Return the [X, Y] coordinate for the center point of the cell that contains the specified text.  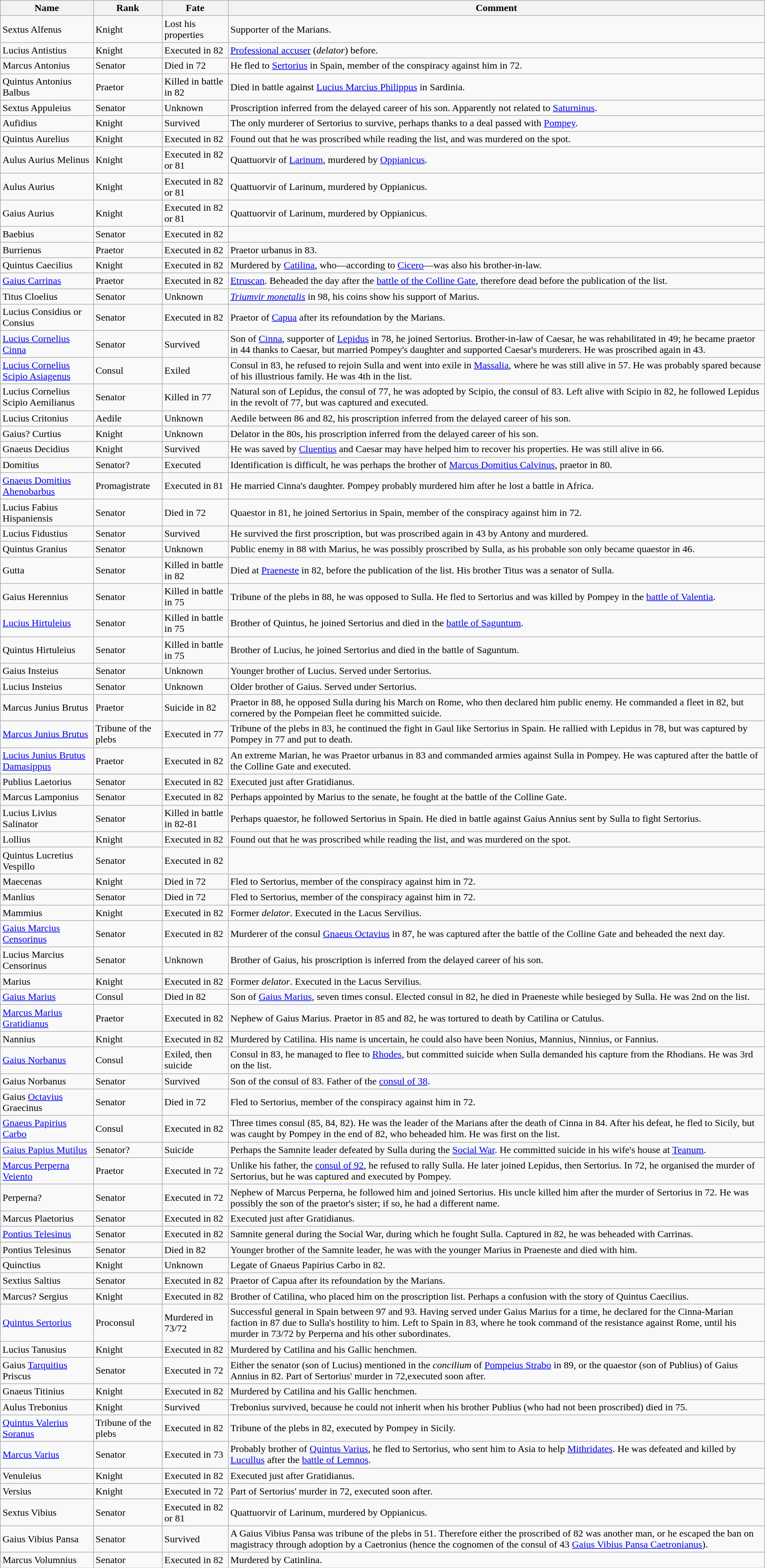
Perhaps quaestor, he followed Sertorius in Spain. He died in battle against Gaius Annius sent by Sulla to fight Sertorius. [496, 819]
Proconsul [127, 1323]
Son of Gaius Marius, seven times consul. Elected consul in 82, he died in Praeneste while besieged by Sulla. He was 2nd on the list. [496, 997]
Murdered by Catilina, who—according to Cicero—was also his brother-in-law. [496, 265]
Lucius Cornelius Cinna [47, 344]
Quintus Lucretius Vespillo [47, 860]
Died at Praeneste in 82, before the publication of the list. His brother Titus was a senator of Sulla. [496, 570]
Mammius [47, 913]
Executed in 73 [195, 1455]
Gaius Tarquitius Priscus [47, 1371]
Legate of Gnaeus Papirius Carbo in 82. [496, 1265]
Gaius Octavius Graecinus [47, 1102]
Son of the consul of 83. Father of the consul of 38. [496, 1081]
Died in battle against Lucius Marcius Philippus in Sardinia. [496, 87]
Versius [47, 1491]
Comment [496, 8]
Manlius [47, 897]
Quintus Granius [47, 549]
Marcus Perperna Veiento [47, 1171]
Lucius Fabius Hispaniensis [47, 512]
Identification is difficult, he was perhaps the brother of Marcus Domitius Calvinus, praetor in 80. [496, 465]
Etruscan. Beheaded the day after the battle of the Colline Gate, therefore dead before the publication of the list. [496, 281]
Gnaeus Titinius [47, 1392]
Professional accuser (delator) before. [496, 50]
Gaius Marius [47, 997]
Exiled, then suicide [195, 1060]
Triumvir monetalis in 98, his coins show his support of Marius. [496, 297]
Brother of Gaius, his proscription is inferred from the delayed career of his son. [496, 961]
Marcus Marius Gratidianus [47, 1018]
Nephew of Gaius Marius. Praetor in 85 and 82, he was tortured to death by Catilina or Catulus. [496, 1018]
Perhaps appointed by Marius to the senate, he fought at the battle of the Colline Gate. [496, 797]
Lucius Considius or Consius [47, 318]
Younger brother of Lucius. Served under Sertorius. [496, 671]
Consul in 83, he managed to flee to Rhodes, but committed suicide when Sulla demanded his capture from the Rhodians. He was 3rd on the list. [496, 1060]
Brother of Catilina, who placed him on the proscription list. Perhaps a confusion with the story of Quintus Caecilius. [496, 1296]
Killed in 77 [195, 397]
Samnite general during the Social War, during which he fought Sulla. Captured in 82, he was beheaded with Carrinas. [496, 1234]
Lucius Fidustius [47, 533]
Marius [47, 981]
Supporter of the Marians. [496, 29]
He married Cinna's daughter. Pompey probably murdered him after he lost a battle in Africa. [496, 486]
Gutta [47, 570]
Gnaeus Domitius Ahenobarbus [47, 486]
Perhaps the Samnite leader defeated by Sulla during the Social War. He committed suicide in his wife's house at Teanum. [496, 1150]
He survived the first proscription, but was proscribed again in 43 by Antony and murdered. [496, 533]
Aufidius [47, 123]
Gaius Marcius Censorinus [47, 934]
Killed in battle in 82-81 [195, 819]
Brother of Lucius, he joined Sertorius and died in the battle of Saguntum. [496, 650]
Quintus Hirtuleius [47, 650]
Publius Laetorius [47, 782]
Gaius Herennius [47, 597]
Aulus Aurius [47, 186]
Executed in 81 [195, 486]
Aedile [127, 418]
Lucius Cornelius Scipio Asiagenus [47, 371]
Praetor urbanus in 83. [496, 250]
Marcus Antonius [47, 66]
Gaius? Curtius [47, 434]
Lucius Cornelius Scipio Aemilianus [47, 397]
Quinctius [47, 1265]
Rank [127, 8]
Executed in 77 [195, 734]
Lollius [47, 839]
Executed [195, 465]
Quintus Caecilius [47, 265]
Older brother of Gaius. Served under Sertorius. [496, 687]
Promagistrate [127, 486]
Lucius Hirtuleius [47, 623]
Aulus Aurius Melinus [47, 160]
Tribune of the plebs in 82, executed by Pompey in Sicily. [496, 1428]
Marcus Plaetorius [47, 1218]
Lucius Livius Salinator [47, 819]
Quintus Valerius Soranus [47, 1428]
Sextus Appuleius [47, 108]
Perperna? [47, 1198]
The only murderer of Sertorius to survive, perhaps thanks to a deal passed with Pompey. [496, 123]
Gaius Papius Mutilus [47, 1150]
Burrienus [47, 250]
Proscription inferred from the delayed career of his son. Apparently not related to Saturninus. [496, 108]
Aedile between 86 and 82, his proscription inferred from the delayed career of his son. [496, 418]
Baebius [47, 234]
Quaestor in 81, he joined Sertorius in Spain, member of the conspiracy against him in 72. [496, 512]
Suicide in 82 [195, 707]
Aulus Trebonius [47, 1407]
Fate [195, 8]
Murdered by Catinlina. [496, 1560]
Lucius Tanusius [47, 1349]
Sextus Vibius [47, 1512]
Suicide [195, 1150]
Lost his properties [195, 29]
Gaius Insteius [47, 671]
Gaius Aurius [47, 213]
He fled to Sertorius in Spain, member of the conspiracy against him in 72. [496, 66]
Marcus Lamponius [47, 797]
Lucius Antistius [47, 50]
Marcus Varius [47, 1455]
Exiled [195, 371]
Tribune of the plebs in 88, he was opposed to Sulla. He fled to Sertorius and was killed by Pompey in the battle of Valentia. [496, 597]
Gnaeus Papirius Carbo [47, 1129]
Sextus Alfenus [47, 29]
Maecenas [47, 881]
Quintus Antonius Balbus [47, 87]
Delator in the 80s, his proscription inferred from the delayed career of his son. [496, 434]
Domitius [47, 465]
Younger brother of the Samnite leader, he was with the younger Marius in Praeneste and died with him. [496, 1249]
Public enemy in 88 with Marius, he was possibly proscribed by Sulla, as his probable son only became quaestor in 46. [496, 549]
Marcus Volumnius [47, 1560]
Quintus Sertorius [47, 1323]
Lucius Insteius [47, 687]
Lucius Junius Brutus Damasippus [47, 761]
Gaius Vibius Pansa [47, 1539]
Sextius Saltius [47, 1281]
Gaius Carrinas [47, 281]
Titus Cloelius [47, 297]
He was saved by Cluentius and Caesar may have helped him to recover his properties. He was still alive in 66. [496, 449]
Marcus? Sergius [47, 1296]
Lucius Critonius [47, 418]
Murdered by Catilina. His name is uncertain, he could also have been Nonius, Mannius, Ninnius, or Fannius. [496, 1039]
Part of Sertorius' murder in 72, executed soon after. [496, 1491]
Quintus Aurelius [47, 139]
Brother of Quintus, he joined Sertorius and died in the battle of Saguntum. [496, 623]
Name [47, 8]
Trebonius survived, because he could not inherit when his brother Publius (who had not been proscribed) died in 75. [496, 1407]
Murderer of the consul Gnaeus Octavius in 87, he was captured after the battle of the Colline Gate and beheaded the next day. [496, 934]
Murdered in 73/72 [195, 1323]
Nannius [47, 1039]
Lucius Marcius Censorinus [47, 961]
Gnaeus Decidius [47, 449]
Venuleius [47, 1476]
